Output the [x, y] coordinate of the center of the cell containing the given text.  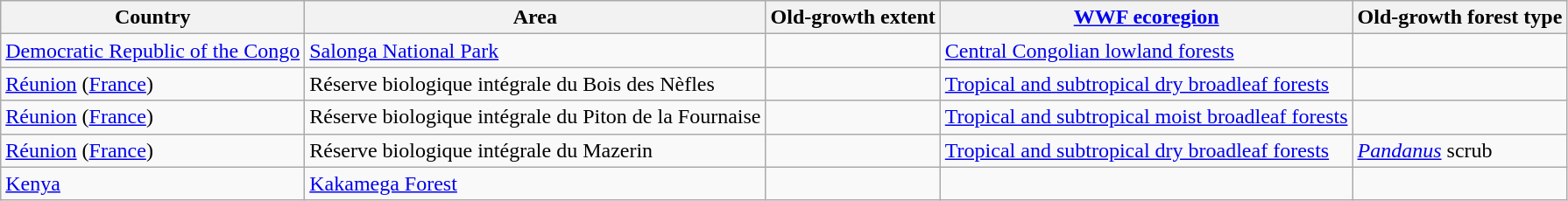
Central Congolian lowland forests [1146, 51]
WWF ecoregion [1146, 17]
Area [535, 17]
Pandanus scrub [1459, 150]
Old-growth extent [853, 17]
Salonga National Park [535, 51]
Kakamega Forest [535, 184]
Democratic Republic of the Congo [152, 51]
Tropical and subtropical moist broadleaf forests [1146, 117]
Country [152, 17]
Réserve biologique intégrale du Piton de la Fournaise [535, 117]
Réserve biologique intégrale du Mazerin [535, 150]
Kenya [152, 184]
Old-growth forest type [1459, 17]
Réserve biologique intégrale du Bois des Nèfles [535, 84]
